Output the [x, y] coordinate of the center of the cell containing the given text.  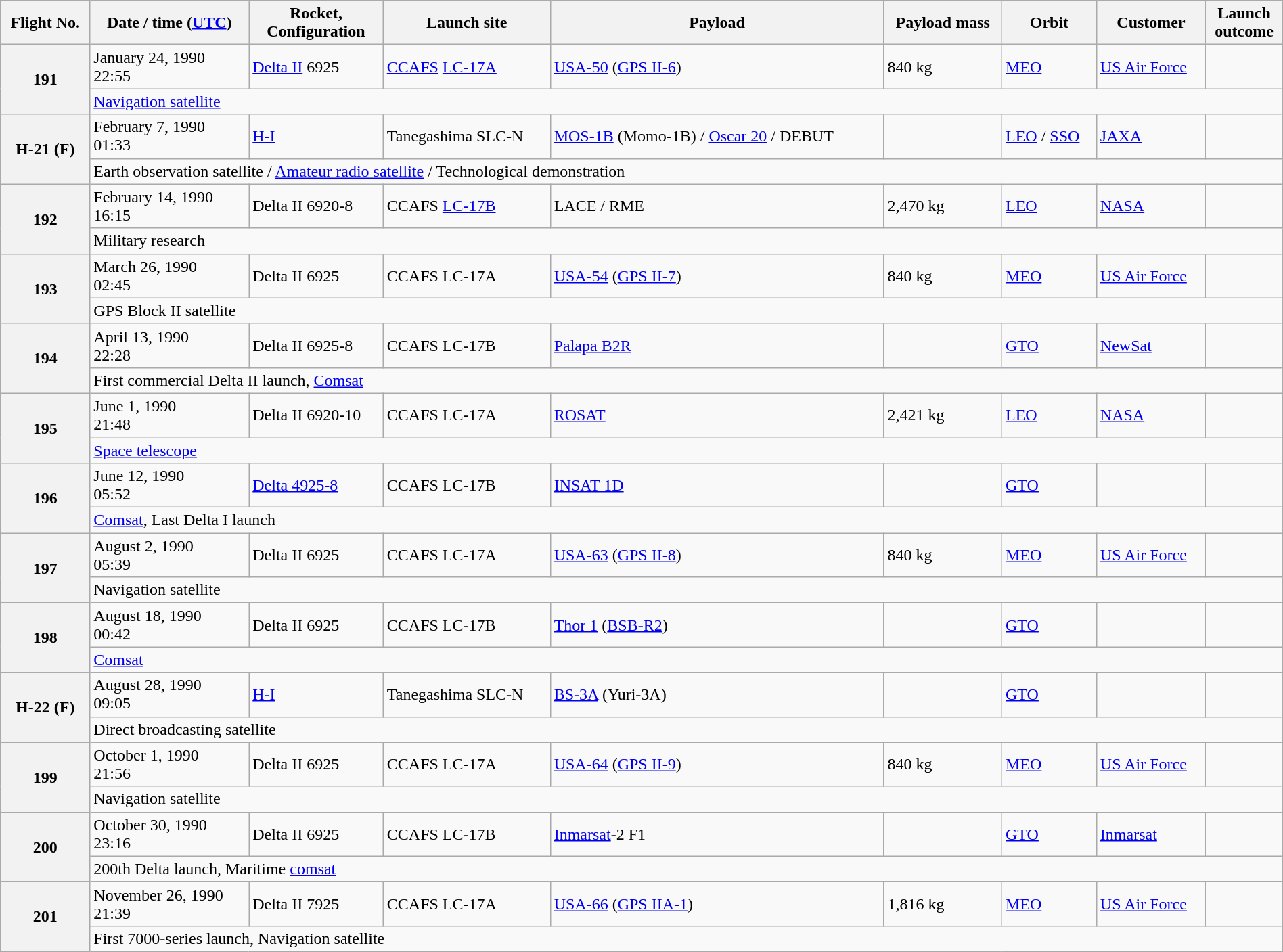
June 12, 199005:52 [169, 486]
October 30, 199023:16 [169, 834]
Payload mass [943, 23]
Earth observation satellite / Amateur radio satellite / Technological demonstration [686, 171]
First 7000-series launch, Navigation satellite [686, 938]
USA-54 (GPS II-7) [717, 276]
2,470 kg [943, 206]
Inmarsat-2 F1 [717, 834]
March 26, 199002:45 [169, 276]
194 [45, 359]
Customer [1150, 23]
196 [45, 498]
Delta II 6920-10 [317, 415]
Comsat, Last Delta I launch [686, 520]
193 [45, 288]
Thor 1 (BSB-R2) [717, 625]
February 14, 199016:15 [169, 206]
Palapa B2R [717, 345]
August 18, 199000:42 [169, 625]
Comsat [686, 660]
200 [45, 847]
198 [45, 637]
MOS-1B (Momo-1B) / Oscar 20 / DEBUT [717, 137]
200th Delta launch, Maritime comsat [686, 869]
Date / time (UTC) [169, 23]
NewSat [1150, 345]
October 1, 199021:56 [169, 765]
Delta II 6920-8 [317, 206]
Direct broadcasting satellite [686, 729]
Inmarsat [1150, 834]
Orbit [1049, 23]
1,816 kg [943, 904]
USA-66 (GPS IIA-1) [717, 904]
INSAT 1D [717, 486]
JAXA [1150, 137]
LEO / SSO [1049, 137]
Flight No. [45, 23]
195 [45, 428]
199 [45, 777]
USA-63 (GPS II-8) [717, 555]
H-21 (F) [45, 149]
GPS Block II satellite [686, 311]
LACE / RME [717, 206]
August 2, 199005:39 [169, 555]
Launch site [467, 23]
Space telescope [686, 450]
BS-3A (Yuri-3A) [717, 694]
USA-50 (GPS II-6) [717, 66]
Launch outcome [1244, 23]
June 1, 199021:48 [169, 415]
November 26, 199021:39 [169, 904]
USA-64 (GPS II-9) [717, 765]
Delta II 7925 [317, 904]
H-22 (F) [45, 708]
First commercial Delta II launch, Comsat [686, 380]
Rocket, Configuration [317, 23]
191 [45, 80]
Delta 4925-8 [317, 486]
192 [45, 219]
Delta II 6925-8 [317, 345]
Payload [717, 23]
January 24, 199022:55 [169, 66]
197 [45, 568]
February 7, 199001:33 [169, 137]
ROSAT [717, 415]
Military research [686, 241]
April 13, 199022:28 [169, 345]
201 [45, 916]
August 28, 199009:05 [169, 694]
2,421 kg [943, 415]
